Provide the (x, y) coordinate of the cell's center where the given text is located.  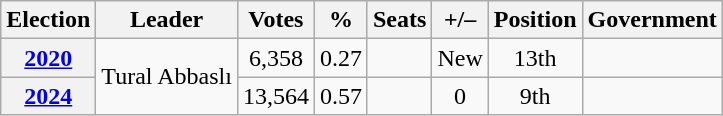
New (460, 58)
Government (652, 20)
+/– (460, 20)
Votes (276, 20)
Leader (167, 20)
13th (535, 58)
2024 (48, 96)
0.57 (340, 96)
Election (48, 20)
0 (460, 96)
Tural Abbaslı (167, 77)
9th (535, 96)
13,564 (276, 96)
Seats (399, 20)
0.27 (340, 58)
6,358 (276, 58)
2020 (48, 58)
% (340, 20)
Position (535, 20)
